Capture the cell that displays the provided text and extract its (x, y) central coordinate. 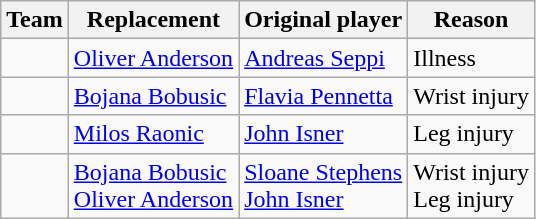
Leg injury (472, 134)
John Isner (324, 134)
Wrist injury Leg injury (472, 186)
Illness (472, 58)
Reason (472, 20)
Andreas Seppi (324, 58)
Wrist injury (472, 96)
Sloane Stephens John Isner (324, 186)
Bojana Bobusic Oliver Anderson (153, 186)
Replacement (153, 20)
Original player (324, 20)
Team (35, 20)
Flavia Pennetta (324, 96)
Oliver Anderson (153, 58)
Bojana Bobusic (153, 96)
Milos Raonic (153, 134)
